Identify which cell holds the provided text, then report its [X, Y] central coordinate. 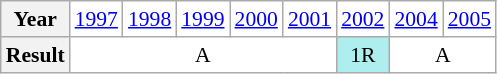
Result [36, 55]
2005 [470, 19]
2002 [362, 19]
2000 [256, 19]
1998 [150, 19]
Year [36, 19]
2001 [310, 19]
1997 [96, 19]
1999 [202, 19]
2004 [416, 19]
1R [362, 55]
